Capture the cell that displays the provided text and extract its [x, y] central coordinate. 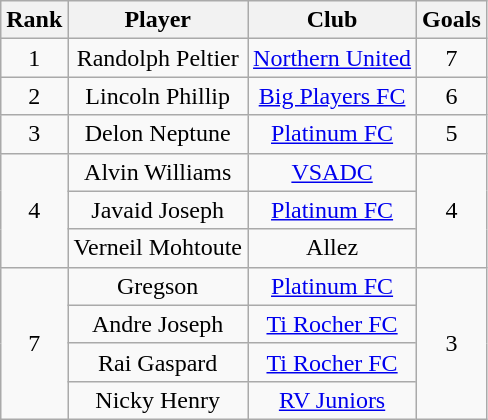
Goals [452, 20]
Northern United [332, 58]
RV Juniors [332, 400]
Andre Joseph [158, 324]
Delon Neptune [158, 134]
2 [34, 96]
6 [452, 96]
Big Players FC [332, 96]
Rank [34, 20]
Lincoln Phillip [158, 96]
Allez [332, 248]
Randolph Peltier [158, 58]
Player [158, 20]
Club [332, 20]
VSADC [332, 172]
Javaid Joseph [158, 210]
5 [452, 134]
Alvin Williams [158, 172]
1 [34, 58]
Nicky Henry [158, 400]
Verneil Mohtoute [158, 248]
Rai Gaspard [158, 362]
Gregson [158, 286]
